Find where the given text appears and provide that cell's center as [X, Y] coordinate. 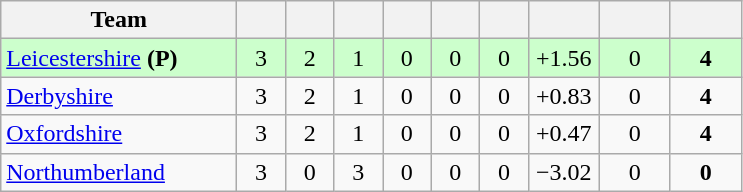
Team [119, 20]
Leicestershire (P) [119, 58]
Northumberland [119, 172]
Oxfordshire [119, 134]
+1.56 [564, 58]
+0.47 [564, 134]
−3.02 [564, 172]
+0.83 [564, 96]
Derbyshire [119, 96]
